Capture the cell that displays the provided text and extract its [x, y] central coordinate. 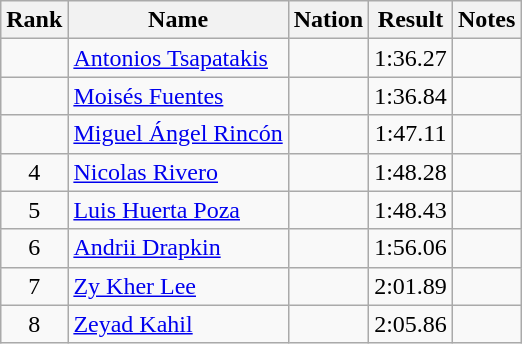
Result [411, 20]
4 [34, 172]
8 [34, 324]
Miguel Ángel Rincón [178, 134]
1:48.28 [411, 172]
Rank [34, 20]
Zeyad Kahil [178, 324]
1:47.11 [411, 134]
Moisés Fuentes [178, 96]
Nation [328, 20]
Zy Kher Lee [178, 286]
Name [178, 20]
1:36.84 [411, 96]
Andrii Drapkin [178, 248]
Nicolas Rivero [178, 172]
Notes [486, 20]
1:36.27 [411, 58]
2:01.89 [411, 286]
2:05.86 [411, 324]
5 [34, 210]
7 [34, 286]
1:56.06 [411, 248]
Luis Huerta Poza [178, 210]
1:48.43 [411, 210]
6 [34, 248]
Antonios Tsapatakis [178, 58]
